Return [x, y] of the center of cell containing provided text 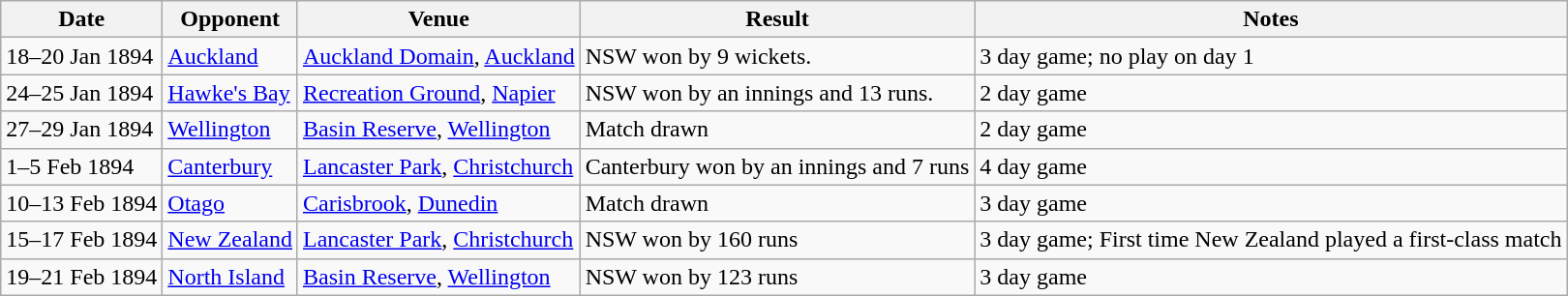
Otago [230, 203]
Hawke's Bay [230, 93]
NSW won by 9 wickets. [777, 56]
Venue [438, 19]
Date [81, 19]
19–21 Feb 1894 [81, 277]
Canterbury won by an innings and 7 runs [777, 166]
NSW won by 123 runs [777, 277]
Wellington [230, 130]
Canterbury [230, 166]
4 day game [1271, 166]
Opponent [230, 19]
Notes [1271, 19]
Carisbrook, Dunedin [438, 203]
New Zealand [230, 240]
1–5 Feb 1894 [81, 166]
Recreation Ground, Napier [438, 93]
10–13 Feb 1894 [81, 203]
Auckland Domain, Auckland [438, 56]
Auckland [230, 56]
15–17 Feb 1894 [81, 240]
18–20 Jan 1894 [81, 56]
NSW won by 160 runs [777, 240]
NSW won by an innings and 13 runs. [777, 93]
3 day game; no play on day 1 [1271, 56]
Result [777, 19]
3 day game; First time New Zealand played a first-class match [1271, 240]
24–25 Jan 1894 [81, 93]
27–29 Jan 1894 [81, 130]
North Island [230, 277]
